Provide the (x, y) coordinate of the cell's center where the given text is located.  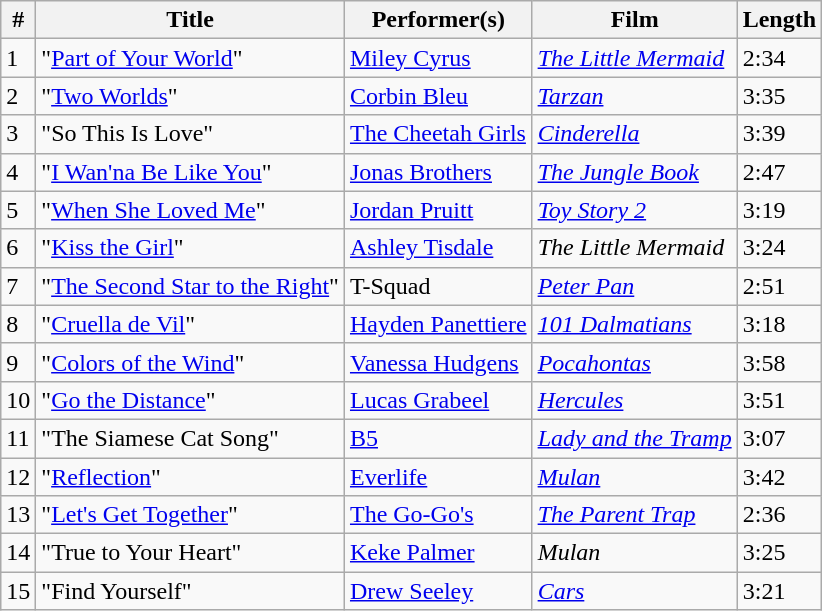
Cinderella (634, 134)
Length (779, 20)
Toy Story 2 (634, 210)
Lucas Grabeel (438, 400)
"The Siamese Cat Song" (190, 438)
"When She Loved Me" (190, 210)
3:18 (779, 324)
"Find Yourself" (190, 591)
3:19 (779, 210)
2:51 (779, 286)
2 (18, 96)
2:34 (779, 58)
101 Dalmatians (634, 324)
Drew Seeley (438, 591)
2:47 (779, 172)
7 (18, 286)
3:07 (779, 438)
"Reflection" (190, 477)
3:25 (779, 553)
3:58 (779, 362)
T-Squad (438, 286)
1 (18, 58)
3:51 (779, 400)
Performer(s) (438, 20)
"So This Is Love" (190, 134)
"Let's Get Together" (190, 515)
Everlife (438, 477)
2:36 (779, 515)
Miley Cyrus (438, 58)
"Cruella de Vil" (190, 324)
Pocahontas (634, 362)
3:39 (779, 134)
Keke Palmer (438, 553)
"Part of Your World" (190, 58)
"Two Worlds" (190, 96)
10 (18, 400)
The Jungle Book (634, 172)
4 (18, 172)
3:21 (779, 591)
15 (18, 591)
11 (18, 438)
3:24 (779, 248)
Hayden Panettiere (438, 324)
9 (18, 362)
Lady and the Tramp (634, 438)
13 (18, 515)
The Parent Trap (634, 515)
Ashley Tisdale (438, 248)
14 (18, 553)
6 (18, 248)
Jonas Brothers (438, 172)
Hercules (634, 400)
The Cheetah Girls (438, 134)
"Go the Distance" (190, 400)
"Kiss the Girl" (190, 248)
"The Second Star to the Right" (190, 286)
B5 (438, 438)
Tarzan (634, 96)
# (18, 20)
Vanessa Hudgens (438, 362)
8 (18, 324)
The Go-Go's (438, 515)
Jordan Pruitt (438, 210)
3:35 (779, 96)
Corbin Bleu (438, 96)
"True to Your Heart" (190, 553)
"Colors of the Wind" (190, 362)
12 (18, 477)
Film (634, 20)
5 (18, 210)
3:42 (779, 477)
Cars (634, 591)
"I Wan'na Be Like You" (190, 172)
Peter Pan (634, 286)
Title (190, 20)
3 (18, 134)
